Return the (x, y) coordinate for the center point of the cell that contains the specified text.  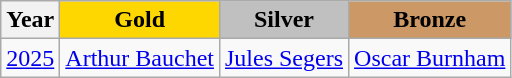
Jules Segers (284, 58)
Silver (284, 20)
Bronze (430, 20)
Year (30, 20)
2025 (30, 58)
Gold (140, 20)
Oscar Burnham (430, 58)
Arthur Bauchet (140, 58)
